Detect which cell encompasses the target text, then output its [x, y] center coordinate. 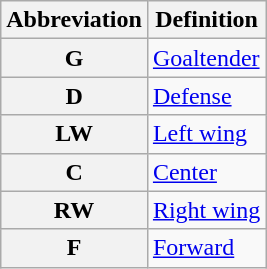
Center [206, 172]
RW [74, 210]
C [74, 172]
Left wing [206, 134]
D [74, 96]
Forward [206, 248]
F [74, 248]
Goaltender [206, 58]
Abbreviation [74, 20]
Right wing [206, 210]
Definition [206, 20]
LW [74, 134]
G [74, 58]
Defense [206, 96]
